For the text-containing cell, return its midpoint in (X, Y) coordinate format. 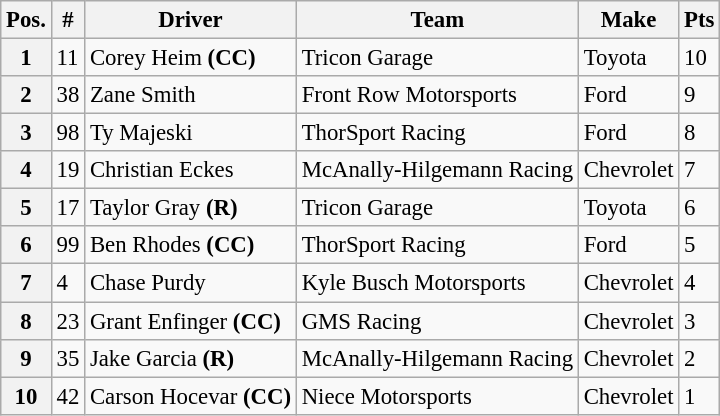
98 (68, 133)
Jake Garcia (R) (191, 358)
11 (68, 58)
Pts (700, 20)
Front Row Motorsports (437, 95)
35 (68, 358)
Kyle Busch Motorsports (437, 283)
Pos. (26, 20)
Grant Enfinger (CC) (191, 321)
Chase Purdy (191, 283)
99 (68, 245)
Taylor Gray (R) (191, 208)
Team (437, 20)
42 (68, 396)
# (68, 20)
19 (68, 170)
Niece Motorsports (437, 396)
Ben Rhodes (CC) (191, 245)
Make (628, 20)
Zane Smith (191, 95)
Corey Heim (CC) (191, 58)
23 (68, 321)
17 (68, 208)
38 (68, 95)
Ty Majeski (191, 133)
GMS Racing (437, 321)
Driver (191, 20)
Carson Hocevar (CC) (191, 396)
Christian Eckes (191, 170)
